Find where the given text appears and provide that cell's center as (X, Y) coordinate. 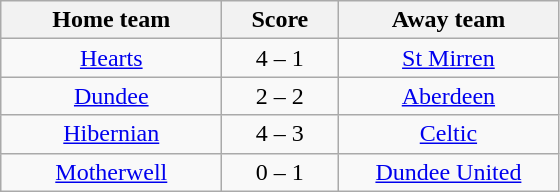
Aberdeen (448, 96)
Away team (448, 20)
Celtic (448, 134)
4 – 3 (280, 134)
0 – 1 (280, 172)
Home team (112, 20)
Dundee United (448, 172)
Hearts (112, 58)
Score (280, 20)
Dundee (112, 96)
Hibernian (112, 134)
Motherwell (112, 172)
St Mirren (448, 58)
2 – 2 (280, 96)
4 – 1 (280, 58)
